Output the (x, y) coordinate of the center of the cell containing the given text.  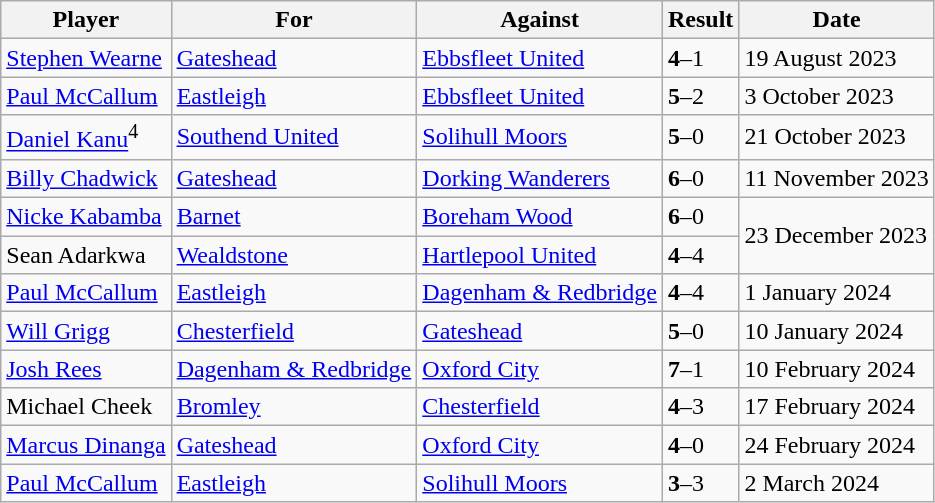
Marcus Dinanga (86, 445)
Josh Rees (86, 369)
23 December 2023 (836, 236)
Billy Chadwick (86, 178)
Hartlepool United (540, 255)
Will Grigg (86, 331)
4–3 (700, 407)
Wealdstone (294, 255)
24 February 2024 (836, 445)
Sean Adarkwa (86, 255)
3 October 2023 (836, 96)
17 February 2024 (836, 407)
Against (540, 20)
11 November 2023 (836, 178)
Nicke Kabamba (86, 217)
Player (86, 20)
Dorking Wanderers (540, 178)
4–1 (700, 58)
19 August 2023 (836, 58)
7–1 (700, 369)
5–2 (700, 96)
Stephen Wearne (86, 58)
Daniel Kanu4 (86, 138)
Bromley (294, 407)
1 January 2024 (836, 293)
2 March 2024 (836, 483)
10 January 2024 (836, 331)
Michael Cheek (86, 407)
Boreham Wood (540, 217)
For (294, 20)
3–3 (700, 483)
Date (836, 20)
10 February 2024 (836, 369)
Barnet (294, 217)
Southend United (294, 138)
21 October 2023 (836, 138)
4–0 (700, 445)
Result (700, 20)
